Determine the [x, y] coordinate at the center of the cell enclosing the given text.  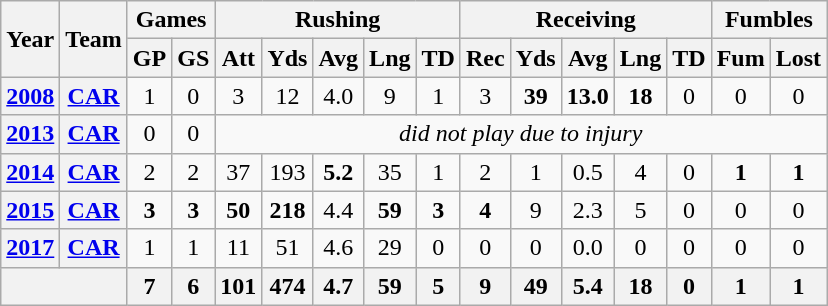
474 [288, 286]
2017 [30, 248]
35 [390, 172]
37 [238, 172]
7 [149, 286]
218 [288, 210]
GP [149, 58]
4.4 [338, 210]
Year [30, 39]
2013 [30, 134]
193 [288, 172]
6 [194, 286]
Fum [740, 58]
39 [536, 96]
Team [94, 39]
50 [238, 210]
11 [238, 248]
2008 [30, 96]
13.0 [588, 96]
Games [170, 20]
2.3 [588, 210]
29 [390, 248]
Rec [485, 58]
5.4 [588, 286]
GS [194, 58]
0.5 [588, 172]
2014 [30, 172]
0.0 [588, 248]
2015 [30, 210]
5.2 [338, 172]
Att [238, 58]
12 [288, 96]
51 [288, 248]
Receiving [586, 20]
Lost [798, 58]
4.6 [338, 248]
4.0 [338, 96]
Fumbles [768, 20]
4.7 [338, 286]
49 [536, 286]
did not play due to injury [521, 134]
101 [238, 286]
Rushing [338, 20]
